Locate the cell with the specified text and output its (X, Y) center coordinate. 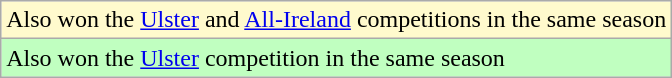
Also won the Ulster and All-Ireland competitions in the same season (336, 20)
Also won the Ulster competition in the same season (336, 58)
